Output the (x, y) coordinate of the center of the cell containing the given text.  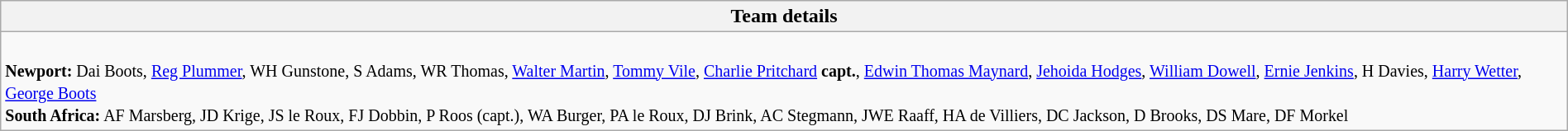
Team details (784, 16)
